From the cell containing the given text, extract its center point as (X, Y) coordinate. 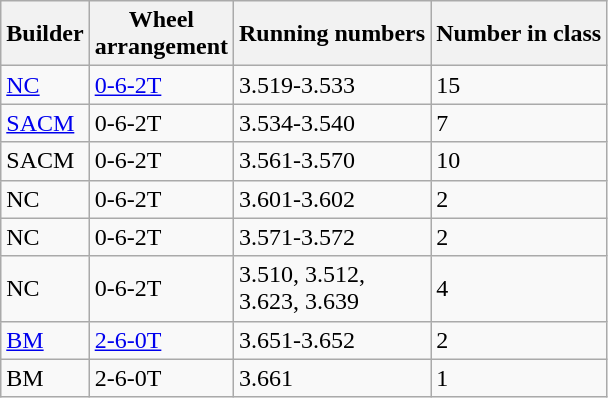
10 (519, 161)
3.661 (332, 378)
3.519-3.533 (332, 85)
3.534-3.540 (332, 123)
4 (519, 288)
7 (519, 123)
Running numbers (332, 34)
3.651-3.652 (332, 340)
3.561-3.570 (332, 161)
Number in class (519, 34)
15 (519, 85)
3.571-3.572 (332, 237)
Builder (45, 34)
3.601-3.602 (332, 199)
1 (519, 378)
Wheelarrangement (161, 34)
3.510, 3.512,3.623, 3.639 (332, 288)
